Identify which cell holds the provided text, then report its (x, y) central coordinate. 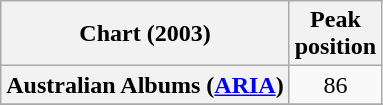
Australian Albums (ARIA) (145, 85)
Chart (2003) (145, 34)
Peakposition (335, 34)
86 (335, 85)
